Return the (X, Y) coordinate for the center point of the cell that contains the specified text.  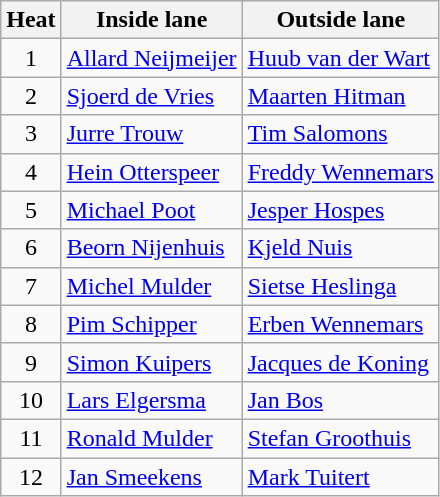
Simon Kuipers (152, 362)
7 (31, 286)
8 (31, 324)
4 (31, 172)
3 (31, 134)
Hein Otterspeer (152, 172)
Heat (31, 20)
1 (31, 58)
Allard Neijmeijer (152, 58)
Huub van der Wart (340, 58)
Stefan Groothuis (340, 438)
Kjeld Nuis (340, 248)
5 (31, 210)
Beorn Nijenhuis (152, 248)
Freddy Wennemars (340, 172)
Pim Schipper (152, 324)
Outside lane (340, 20)
Sjoerd de Vries (152, 96)
11 (31, 438)
12 (31, 477)
Jacques de Koning (340, 362)
10 (31, 400)
Jurre Trouw (152, 134)
Michel Mulder (152, 286)
Jan Bos (340, 400)
Inside lane (152, 20)
2 (31, 96)
6 (31, 248)
Sietse Heslinga (340, 286)
Maarten Hitman (340, 96)
Tim Salomons (340, 134)
Jesper Hospes (340, 210)
Erben Wennemars (340, 324)
Lars Elgersma (152, 400)
Michael Poot (152, 210)
9 (31, 362)
Ronald Mulder (152, 438)
Mark Tuitert (340, 477)
Jan Smeekens (152, 477)
